Pinpoint the cell where the given text exists, returning its (x, y) midpoint coordinate. 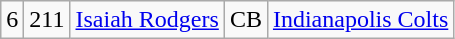
CB (246, 20)
Indianapolis Colts (360, 20)
211 (47, 20)
6 (12, 20)
Isaiah Rodgers (147, 20)
